Search for the cell housing the specified text and yield its [x, y] center coordinate. 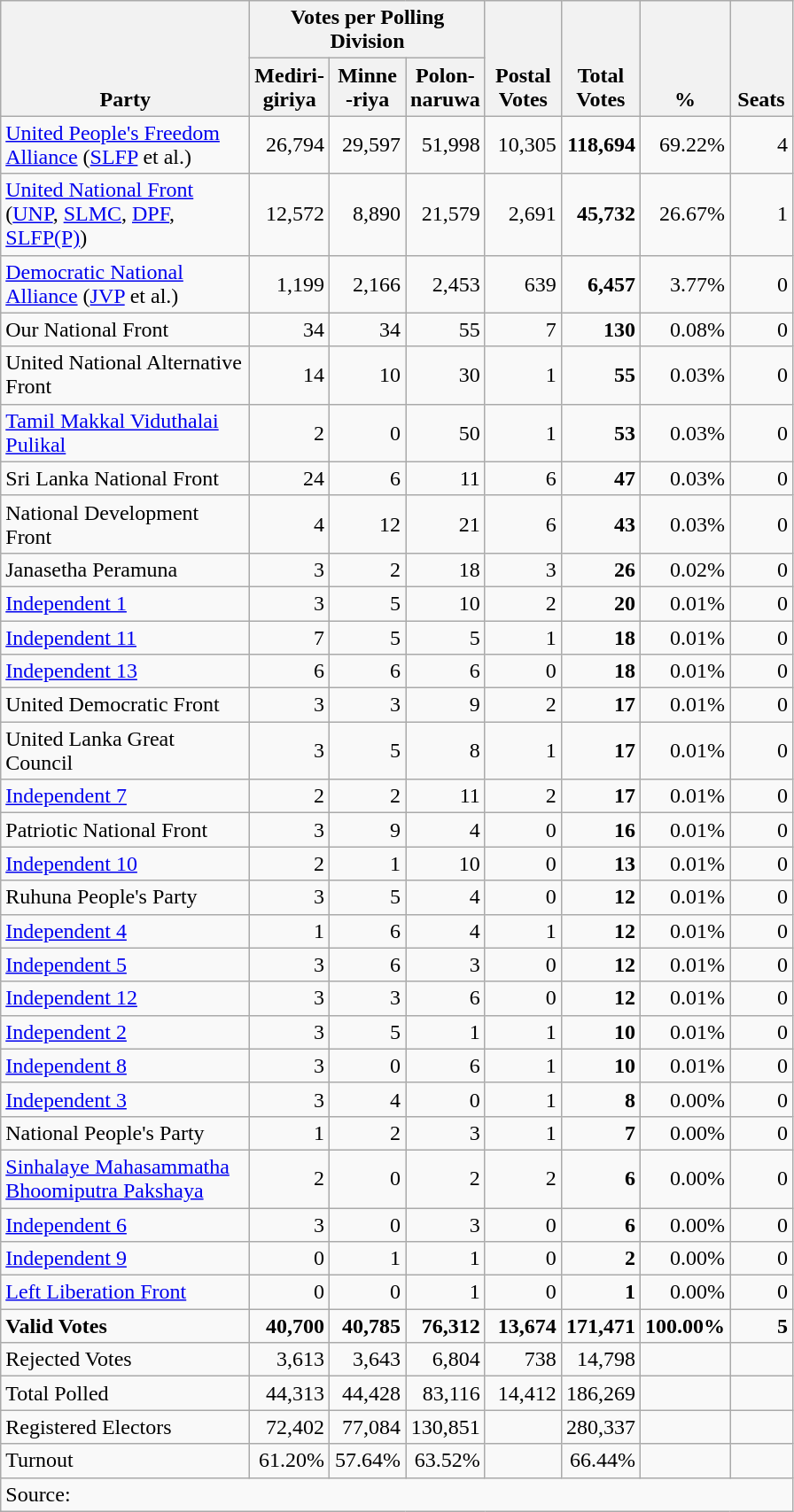
National Development Front [126, 524]
6,457 [601, 283]
130 [601, 330]
16 [601, 830]
National People's Party [126, 1133]
Independent 12 [126, 998]
Independent 2 [126, 1032]
Independent 10 [126, 864]
83,116 [446, 1393]
Independent 4 [126, 931]
2,691 [523, 214]
Our National Front [126, 330]
Independent 5 [126, 965]
639 [523, 283]
Ruhuna People's Party [126, 897]
171,471 [601, 1326]
44,428 [368, 1393]
21,579 [446, 214]
186,269 [601, 1393]
8,890 [368, 214]
63.52% [446, 1461]
Registered Electors [126, 1427]
3,613 [290, 1360]
738 [523, 1360]
40,785 [368, 1326]
0.02% [684, 570]
Seats [762, 58]
Source: [397, 1494]
Votes per Polling Division [368, 30]
20 [601, 603]
6,804 [446, 1360]
3.77% [684, 283]
10,305 [523, 145]
Rejected Votes [126, 1360]
26 [601, 570]
0.08% [684, 330]
40,700 [290, 1326]
Independent 9 [126, 1259]
118,694 [601, 145]
United National Front(UNP, SLMC, DPF, SLFP(P)) [126, 214]
100.00% [684, 1326]
Janasetha Peramuna [126, 570]
Polon-naruwa [446, 87]
21 [446, 524]
13,674 [523, 1326]
24 [290, 478]
61.20% [290, 1461]
Independent 1 [126, 603]
53 [601, 432]
Total Polled [126, 1393]
66.44% [601, 1461]
12,572 [290, 214]
13 [601, 864]
2,453 [446, 283]
Total Votes [601, 58]
3,643 [368, 1360]
Party [126, 58]
30 [446, 376]
26.67% [684, 214]
45,732 [601, 214]
77,084 [368, 1427]
50 [446, 432]
Sinhalaye Mahasammatha Bhoomiputra Pakshaya [126, 1178]
Tamil Makkal Viduthalai Pulikal [126, 432]
PostalVotes [523, 58]
1,199 [290, 283]
Mediri-giriya [290, 87]
United National Alternative Front [126, 376]
130,851 [446, 1427]
72,402 [290, 1427]
Valid Votes [126, 1326]
2,166 [368, 283]
57.64% [368, 1461]
United People's Freedom Alliance (SLFP et al.) [126, 145]
69.22% [684, 145]
Independent 7 [126, 796]
14 [290, 376]
47 [601, 478]
Independent 6 [126, 1225]
Patriotic National Front [126, 830]
76,312 [446, 1326]
29,597 [368, 145]
Independent 11 [126, 637]
% [684, 58]
Minne-riya [368, 87]
44,313 [290, 1393]
43 [601, 524]
Independent 13 [126, 671]
Independent 8 [126, 1066]
Independent 3 [126, 1099]
14,798 [601, 1360]
United Democratic Front [126, 705]
Left Liberation Front [126, 1292]
Turnout [126, 1461]
26,794 [290, 145]
280,337 [601, 1427]
51,998 [446, 145]
14,412 [523, 1393]
Democratic National Alliance (JVP et al.) [126, 283]
Sri Lanka National Front [126, 478]
United Lanka Great Council [126, 751]
